Scan for the cell matching the given text and deliver its (x, y) coordinate at center. 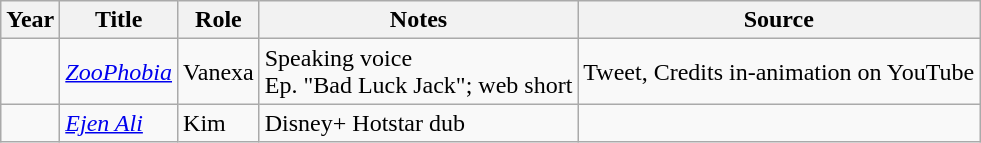
Notes (418, 20)
Vanexa (219, 72)
Disney+ Hotstar dub (418, 123)
Speaking voiceEp. "Bad Luck Jack"; web short (418, 72)
Source (779, 20)
Year (30, 20)
Kim (219, 123)
Title (119, 20)
ZooPhobia (119, 72)
Role (219, 20)
Tweet, Credits in-animation on YouTube (779, 72)
Ejen Ali (119, 123)
